Pinpoint the cell where the given text exists, returning its [X, Y] midpoint coordinate. 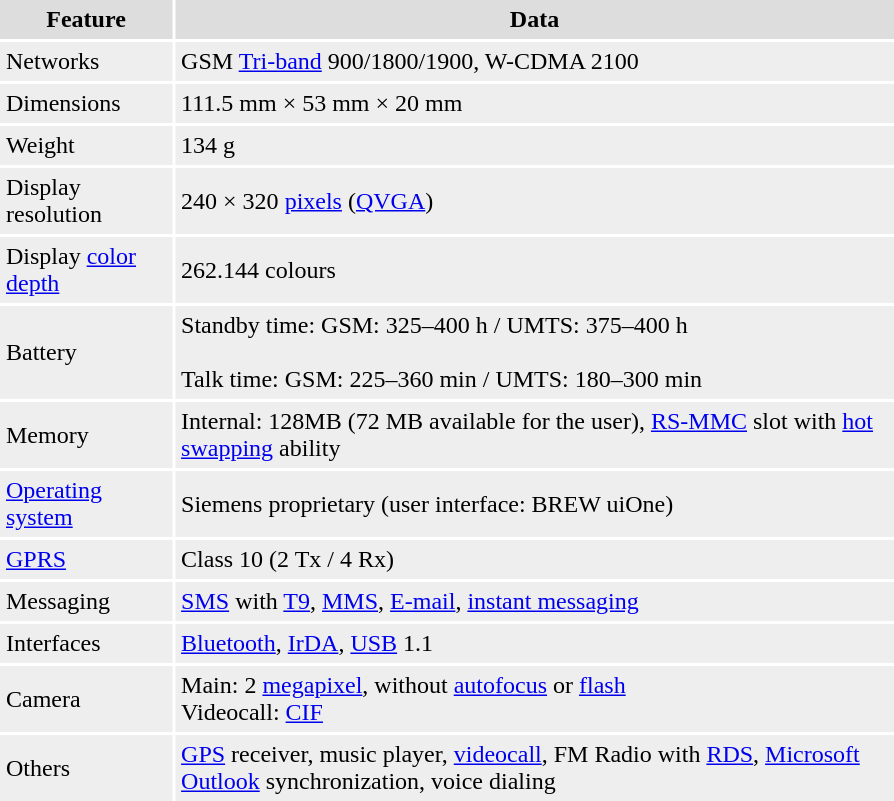
Display resolution [86, 201]
Siemens proprietary (user interface: BREW uiOne) [534, 504]
Internal: 128MB (72 MB available for the user), RS-MMC slot with hot swapping ability [534, 435]
Messaging [86, 602]
Networks [86, 62]
Others [86, 768]
GPS receiver, music player, videocall, FM Radio with RDS, Microsoft Outlook synchronization, voice dialing [534, 768]
Display color depth [86, 270]
Feature [86, 20]
Memory [86, 435]
Weight [86, 146]
262.144 colours [534, 270]
Bluetooth, IrDA, USB 1.1 [534, 644]
Dimensions [86, 104]
Interfaces [86, 644]
Operating system [86, 504]
Battery [86, 352]
134 g [534, 146]
111.5 mm × 53 mm × 20 mm [534, 104]
Data [534, 20]
GSM Tri-band 900/1800/1900, W-CDMA 2100 [534, 62]
GPRS [86, 560]
Main: 2 megapixel, without autofocus or flashVideocall: CIF [534, 699]
Camera [86, 699]
SMS with T9, MMS, E-mail, instant messaging [534, 602]
240 × 320 pixels (QVGA) [534, 201]
Class 10 (2 Tx / 4 Rx) [534, 560]
Standby time: GSM: 325–400 h / UMTS: 375–400 hTalk time: GSM: 225–360 min / UMTS: 180–300 min [534, 352]
